Extract the (X, Y) coordinate from the center of the cell holding the provided text.  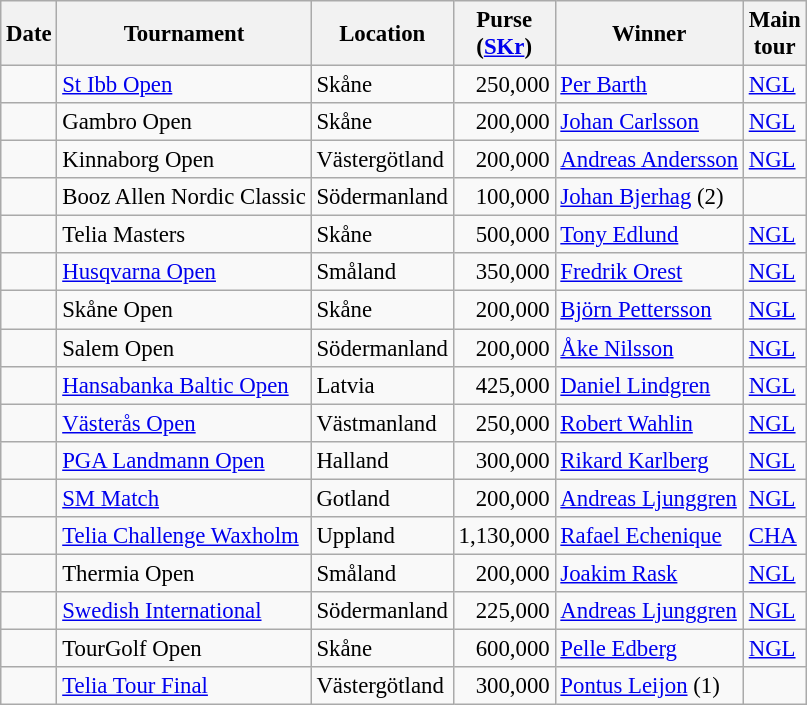
225,000 (504, 611)
Winner (649, 34)
Johan Bjerhag (2) (649, 197)
Hansabanka Baltic Open (184, 385)
Västmanland (382, 423)
Gotland (382, 498)
Per Barth (649, 85)
Booz Allen Nordic Classic (184, 197)
500,000 (504, 235)
350,000 (504, 273)
Purse(SKr) (504, 34)
TourGolf Open (184, 648)
Björn Pettersson (649, 310)
Telia Tour Final (184, 686)
Halland (382, 460)
100,000 (504, 197)
Date (29, 34)
Joakim Rask (649, 573)
Husqvarna Open (184, 273)
Rafael Echenique (649, 536)
Gambro Open (184, 122)
PGA Landmann Open (184, 460)
CHA (774, 536)
Rikard Karlberg (649, 460)
425,000 (504, 385)
Swedish International (184, 611)
SM Match (184, 498)
Latvia (382, 385)
Johan Carlsson (649, 122)
Thermia Open (184, 573)
Uppland (382, 536)
Salem Open (184, 348)
Andreas Andersson (649, 160)
Åke Nilsson (649, 348)
Västerås Open (184, 423)
Telia Challenge Waxholm (184, 536)
Location (382, 34)
Robert Wahlin (649, 423)
Kinnaborg Open (184, 160)
Pelle Edberg (649, 648)
Tournament (184, 34)
Maintour (774, 34)
Fredrik Orest (649, 273)
Tony Edlund (649, 235)
600,000 (504, 648)
Pontus Leijon (1) (649, 686)
Daniel Lindgren (649, 385)
Skåne Open (184, 310)
Telia Masters (184, 235)
1,130,000 (504, 536)
St Ibb Open (184, 85)
